Provide the (x, y) coordinate of the cell's center where the given text is located.  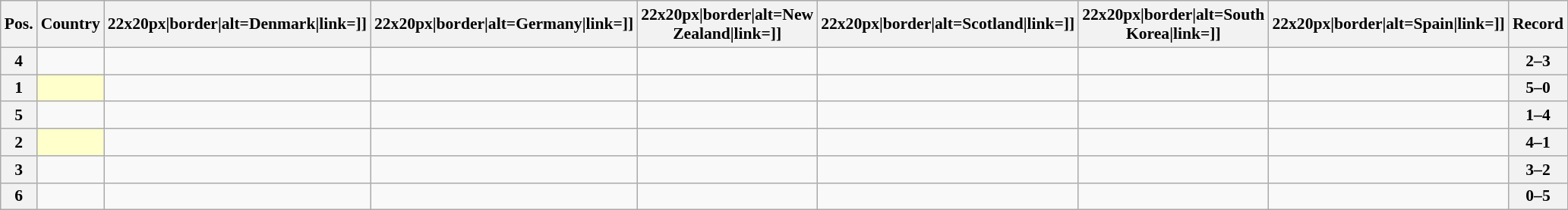
3–2 (1538, 170)
2 (19, 142)
0–5 (1538, 196)
5 (19, 116)
Country (71, 24)
3 (19, 170)
4 (19, 61)
4–1 (1538, 142)
2–3 (1538, 61)
22x20px|border|alt=Denmark|link=]] (237, 24)
5–0 (1538, 88)
22x20px|border|alt=Scotland|link=]] (948, 24)
22x20px|border|alt=Spain|link=]] (1388, 24)
Pos. (19, 24)
1 (19, 88)
Record (1538, 24)
22x20px|border|alt=Germany|link=]] (504, 24)
22x20px|border|alt=South Korea|link=]] (1173, 24)
1–4 (1538, 116)
22x20px|border|alt=New Zealand|link=]] (727, 24)
6 (19, 196)
